Return [x, y] of the center of cell containing provided text 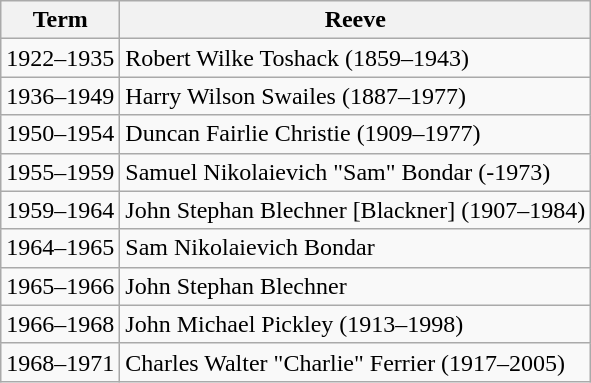
1959–1964 [60, 210]
1922–1935 [60, 58]
Samuel Nikolaievich "Sam" Bondar (-1973) [356, 172]
Robert Wilke Toshack (1859–1943) [356, 58]
1955–1959 [60, 172]
1966–1968 [60, 324]
1964–1965 [60, 248]
1968–1971 [60, 362]
Duncan Fairlie Christie (1909–1977) [356, 134]
Sam Nikolaievich Bondar [356, 248]
Term [60, 20]
Charles Walter "Charlie" Ferrier (1917–2005) [356, 362]
John Michael Pickley (1913–1998) [356, 324]
Harry Wilson Swailes (1887–1977) [356, 96]
John Stephan Blechner [356, 286]
1936–1949 [60, 96]
1965–1966 [60, 286]
John Stephan Blechner [Blackner] (1907–1984) [356, 210]
1950–1954 [60, 134]
Reeve [356, 20]
